Return (X, Y) of the center of cell containing provided text 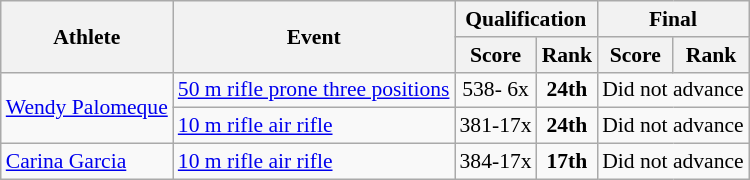
Event (314, 36)
381-17x (495, 126)
Wendy Palomeque (87, 108)
Final (673, 19)
50 m rifle prone three positions (314, 90)
17th (568, 162)
Carina Garcia (87, 162)
Athlete (87, 36)
538- 6x (495, 90)
Qualification (526, 19)
384-17x (495, 162)
